For the text-containing cell, return its midpoint in [x, y] coordinate format. 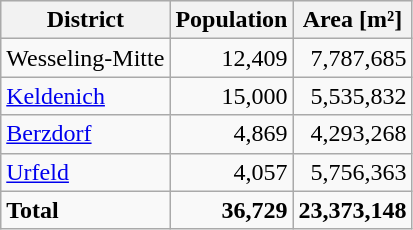
Area [m²] [352, 20]
Wesseling-Mitte [86, 58]
Total [86, 210]
4,869 [232, 134]
Population [232, 20]
5,535,832 [352, 96]
Berzdorf [86, 134]
12,409 [232, 58]
4,057 [232, 172]
36,729 [232, 210]
Keldenich [86, 96]
15,000 [232, 96]
4,293,268 [352, 134]
District [86, 20]
5,756,363 [352, 172]
Urfeld [86, 172]
23,373,148 [352, 210]
7,787,685 [352, 58]
